Determine the (x, y) coordinate at the center of the cell enclosing the given text.  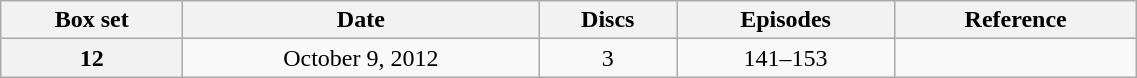
Discs (608, 20)
Box set (92, 20)
Reference (1015, 20)
October 9, 2012 (361, 58)
141–153 (786, 58)
3 (608, 58)
Date (361, 20)
12 (92, 58)
Episodes (786, 20)
